Return (x, y) of the center of cell containing provided text 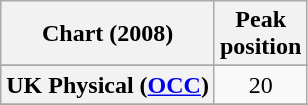
20 (260, 85)
UK Physical (OCC) (108, 85)
Chart (2008) (108, 34)
Peakposition (260, 34)
